Detect which cell encompasses the target text, then output its (X, Y) center coordinate. 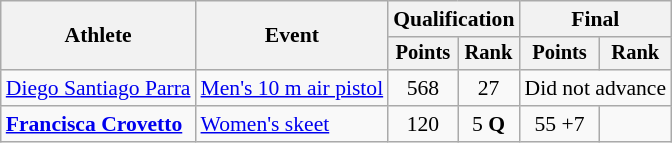
Women's skeet (292, 124)
Final (595, 19)
5 Q (489, 124)
27 (489, 88)
Diego Santiago Parra (98, 88)
Men's 10 m air pistol (292, 88)
Qualification (454, 19)
120 (422, 124)
568 (422, 88)
55 +7 (559, 124)
Event (292, 36)
Francisca Crovetto (98, 124)
Athlete (98, 36)
Did not advance (595, 88)
